Scan for the cell matching the given text and deliver its [X, Y] coordinate at center. 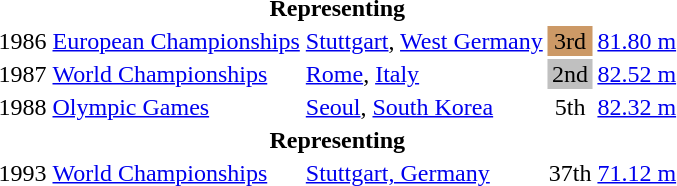
2nd [570, 74]
Seoul, South Korea [424, 107]
5th [570, 107]
European Championships [176, 41]
3rd [570, 41]
Olympic Games [176, 107]
Stuttgart, West Germany [424, 41]
Rome, Italy [424, 74]
World Championships [176, 74]
